Return (X, Y) of the center of cell containing provided text 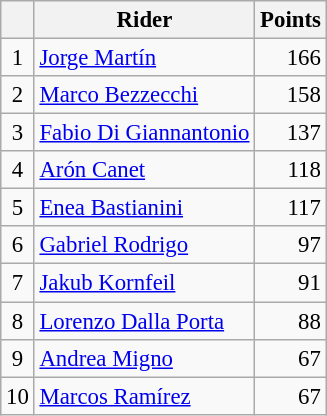
137 (290, 133)
166 (290, 58)
6 (18, 245)
Enea Bastianini (144, 208)
4 (18, 170)
1 (18, 58)
Andrea Migno (144, 358)
Jakub Kornfeil (144, 283)
91 (290, 283)
Marco Bezzecchi (144, 95)
117 (290, 208)
2 (18, 95)
Points (290, 20)
Lorenzo Dalla Porta (144, 321)
9 (18, 358)
8 (18, 321)
5 (18, 208)
7 (18, 283)
158 (290, 95)
3 (18, 133)
88 (290, 321)
Arón Canet (144, 170)
118 (290, 170)
97 (290, 245)
Jorge Martín (144, 58)
Marcos Ramírez (144, 396)
Fabio Di Giannantonio (144, 133)
10 (18, 396)
Gabriel Rodrigo (144, 245)
Rider (144, 20)
